Provide the (x, y) coordinate of the cell's center where the given text is located.  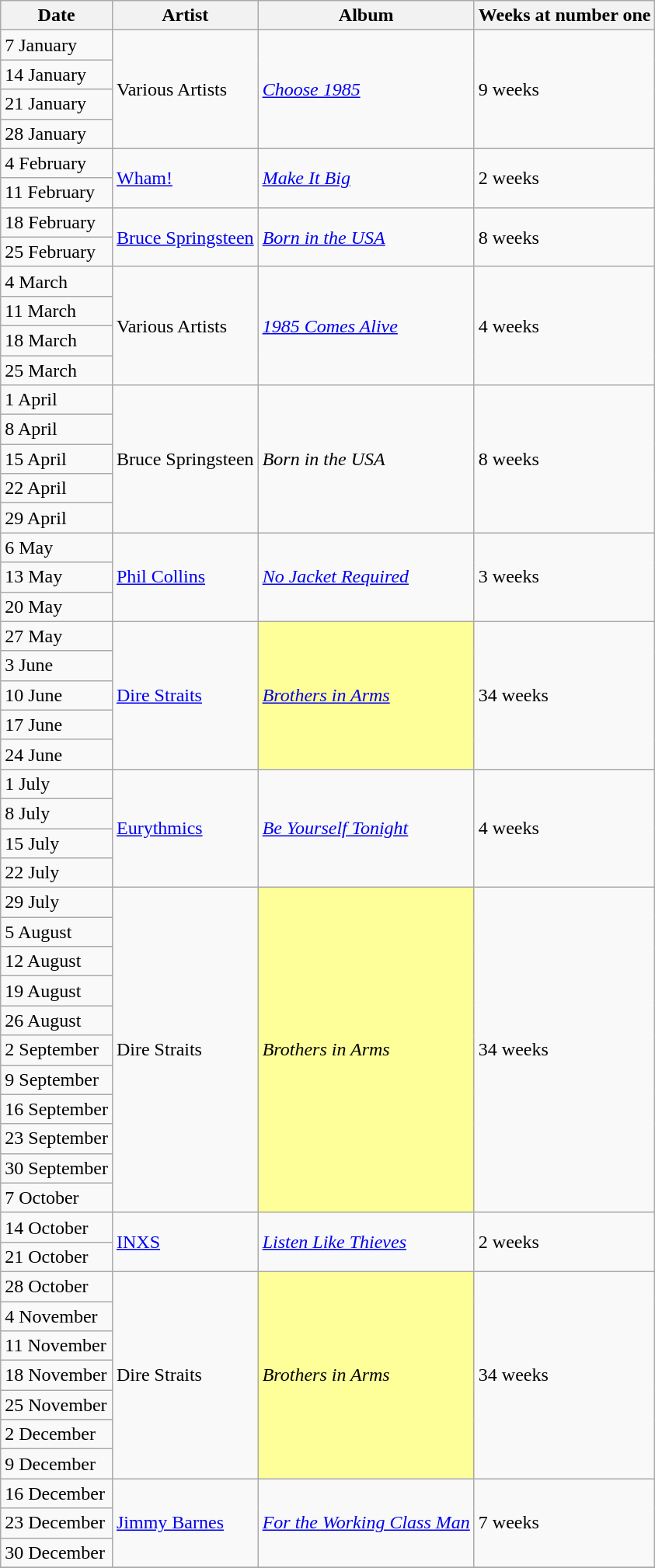
1 April (57, 400)
21 October (57, 1257)
9 September (57, 1080)
3 June (57, 666)
21 January (57, 104)
Wham! (185, 178)
18 March (57, 340)
25 March (57, 370)
7 October (57, 1198)
9 weeks (564, 89)
27 May (57, 636)
Artist (185, 16)
15 July (57, 843)
Album (366, 16)
11 February (57, 193)
Make It Big (366, 178)
29 April (57, 518)
24 June (57, 754)
25 November (57, 1405)
9 December (57, 1464)
Phil Collins (185, 577)
No Jacket Required (366, 577)
Be Yourself Tonight (366, 828)
13 May (57, 577)
16 September (57, 1109)
29 July (57, 902)
11 March (57, 311)
2 December (57, 1434)
26 August (57, 1020)
28 January (57, 134)
INXS (185, 1242)
11 November (57, 1346)
14 October (57, 1227)
3 weeks (564, 577)
2 September (57, 1050)
Date (57, 16)
Weeks at number one (564, 16)
Listen Like Thieves (366, 1242)
1985 Comes Alive (366, 325)
16 December (57, 1493)
8 April (57, 429)
22 April (57, 488)
18 February (57, 222)
6 May (57, 548)
23 September (57, 1139)
15 April (57, 459)
20 May (57, 607)
17 June (57, 725)
8 July (57, 813)
10 June (57, 695)
19 August (57, 991)
30 September (57, 1168)
5 August (57, 932)
28 October (57, 1286)
4 November (57, 1316)
1 July (57, 784)
18 November (57, 1375)
14 January (57, 75)
Eurythmics (185, 828)
7 weeks (564, 1523)
4 February (57, 163)
30 December (57, 1552)
22 July (57, 873)
12 August (57, 961)
25 February (57, 252)
For the Working Class Man (366, 1523)
Choose 1985 (366, 89)
23 December (57, 1523)
4 March (57, 281)
7 January (57, 45)
Jimmy Barnes (185, 1523)
